Pinpoint the cell where the given text exists, returning its [x, y] midpoint coordinate. 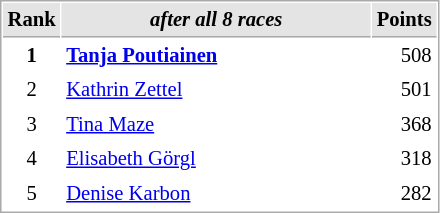
3 [32, 124]
5 [32, 194]
2 [32, 90]
Kathrin Zettel [216, 90]
368 [404, 124]
501 [404, 90]
Tanja Poutiainen [216, 56]
508 [404, 56]
Rank [32, 20]
Denise Karbon [216, 194]
Tina Maze [216, 124]
318 [404, 158]
282 [404, 194]
after all 8 races [216, 20]
Elisabeth Görgl [216, 158]
1 [32, 56]
Points [404, 20]
4 [32, 158]
